Provide the (x, y) coordinate of the cell's center where the given text is located.  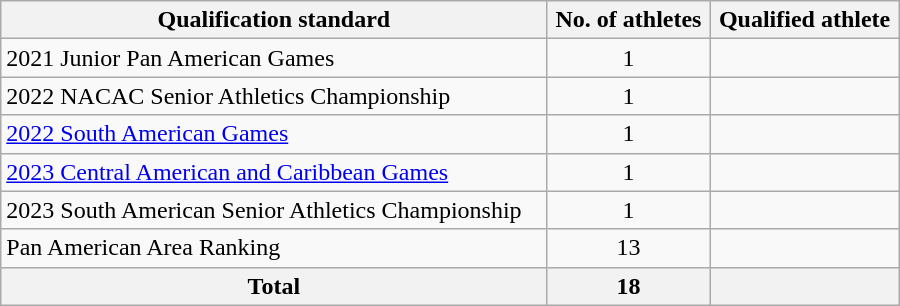
Qualified athlete (804, 20)
2022 South American Games (274, 134)
13 (628, 248)
Pan American Area Ranking (274, 248)
18 (628, 286)
2022 NACAC Senior Athletics Championship (274, 96)
No. of athletes (628, 20)
2021 Junior Pan American Games (274, 58)
Qualification standard (274, 20)
Total (274, 286)
2023 Central American and Caribbean Games (274, 172)
2023 South American Senior Athletics Championship (274, 210)
